Return the [x, y] coordinate for the center point of the cell that contains the specified text.  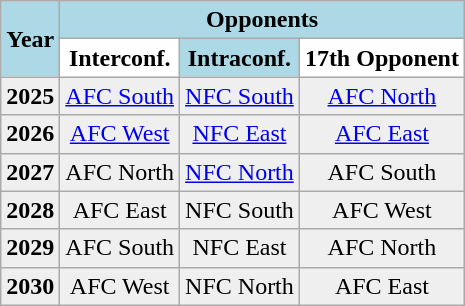
2026 [30, 134]
Interconf. [120, 58]
Year [30, 39]
2027 [30, 172]
2030 [30, 286]
2028 [30, 210]
2029 [30, 248]
Opponents [262, 20]
2025 [30, 96]
Intraconf. [240, 58]
17th Opponent [382, 58]
